Extract the (x, y) coordinate from the center of the cell holding the provided text.  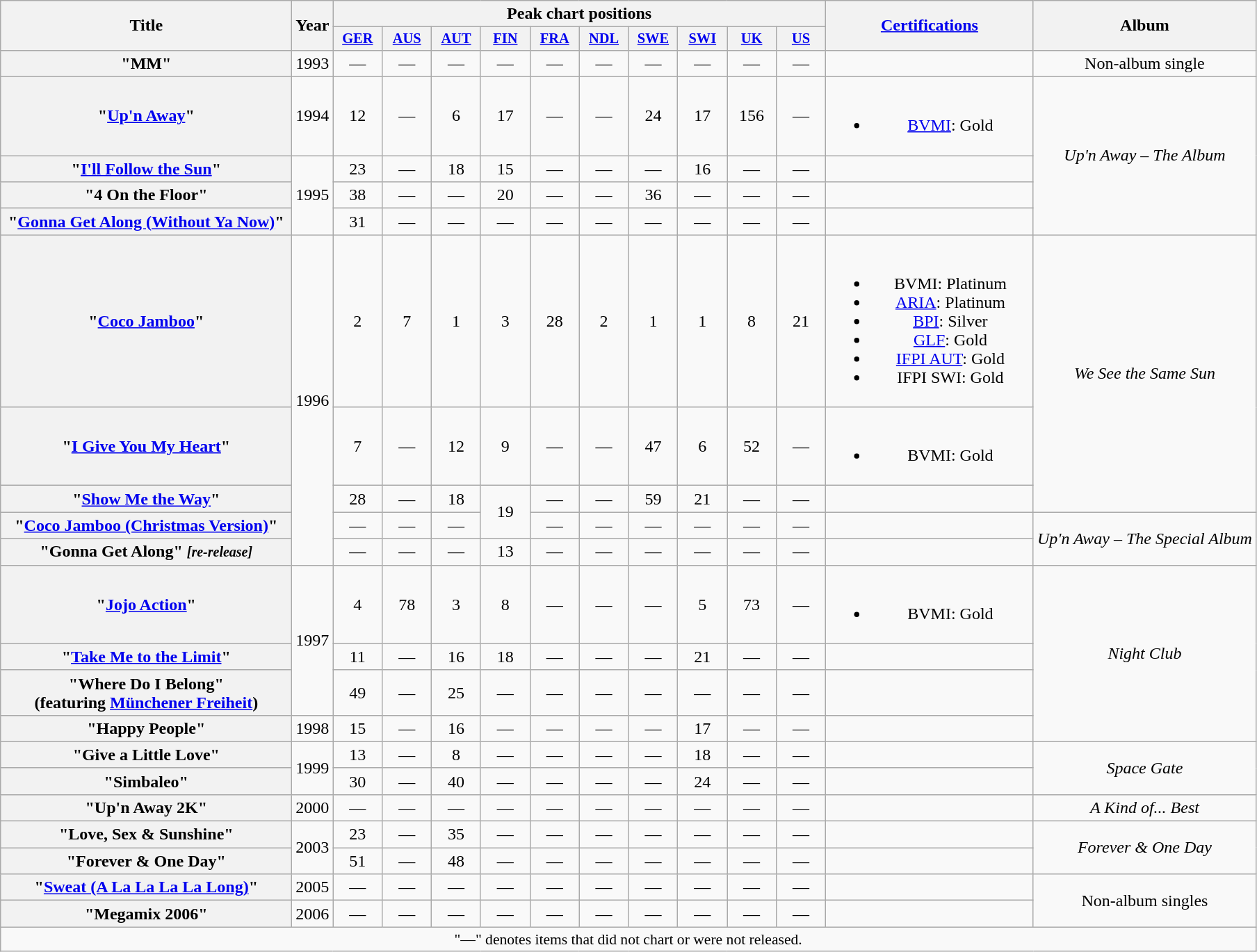
73 (752, 605)
Up'n Away – The Album (1144, 156)
9 (505, 446)
"4 On the Floor" (146, 195)
"—" denotes items that did not chart or were not released. (628, 939)
48 (456, 861)
Up'n Away – The Special Album (1144, 539)
59 (654, 499)
"Coco Jamboo (Christmas Version)" (146, 525)
"I Give You My Heart" (146, 446)
SWI (702, 39)
5 (702, 605)
2000 (313, 807)
20 (505, 195)
"Up'n Away 2K" (146, 807)
A Kind of... Best (1144, 807)
"Give a Little Love" (146, 755)
36 (654, 195)
Forever & One Day (1144, 848)
"Jojo Action" (146, 605)
1997 (313, 640)
1993 (313, 63)
Title (146, 26)
47 (654, 446)
"Up'n Away" (146, 117)
"MM" (146, 63)
Year (313, 26)
1999 (313, 768)
38 (357, 195)
156 (752, 117)
Non-album single (1144, 63)
Night Club (1144, 653)
BVMI: PlatinumARIA: PlatinumBPI: SilverGLF: GoldIFPI AUT: GoldIFPI SWI: Gold (929, 321)
"Gonna Get Along (Without Ya Now)" (146, 222)
1996 (313, 400)
35 (456, 835)
40 (456, 781)
"Where Do I Belong" (featuring Münchener Freiheit) (146, 692)
AUT (456, 39)
2006 (313, 914)
NDL (603, 39)
"Show Me the Way" (146, 499)
"Happy People" (146, 728)
"Take Me to the Limit" (146, 657)
GER (357, 39)
49 (357, 692)
52 (752, 446)
1994 (313, 117)
11 (357, 657)
4 (357, 605)
"Megamix 2006" (146, 914)
"Simbaleo" (146, 781)
Peak chart positions (580, 14)
78 (407, 605)
2003 (313, 848)
FIN (505, 39)
19 (505, 512)
30 (357, 781)
FRA (555, 39)
25 (456, 692)
AUS (407, 39)
51 (357, 861)
1998 (313, 728)
UK (752, 39)
2005 (313, 887)
"Gonna Get Along" [re-release] (146, 552)
SWE (654, 39)
"Love, Sex & Sunshine" (146, 835)
31 (357, 222)
Album (1144, 26)
Certifications (929, 26)
Non-album singles (1144, 901)
US (801, 39)
"Coco Jamboo" (146, 321)
"I'll Follow the Sun" (146, 169)
We See the Same Sun (1144, 374)
Space Gate (1144, 768)
"Forever & One Day" (146, 861)
"Sweat (A La La La La Long)" (146, 887)
1995 (313, 195)
